Output the [X, Y] coordinate of the center of the cell containing the given text.  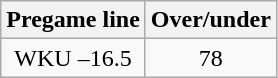
Over/under [210, 20]
WKU –16.5 [74, 58]
78 [210, 58]
Pregame line [74, 20]
